Determine the (X, Y) coordinate at the center of the cell enclosing the given text.  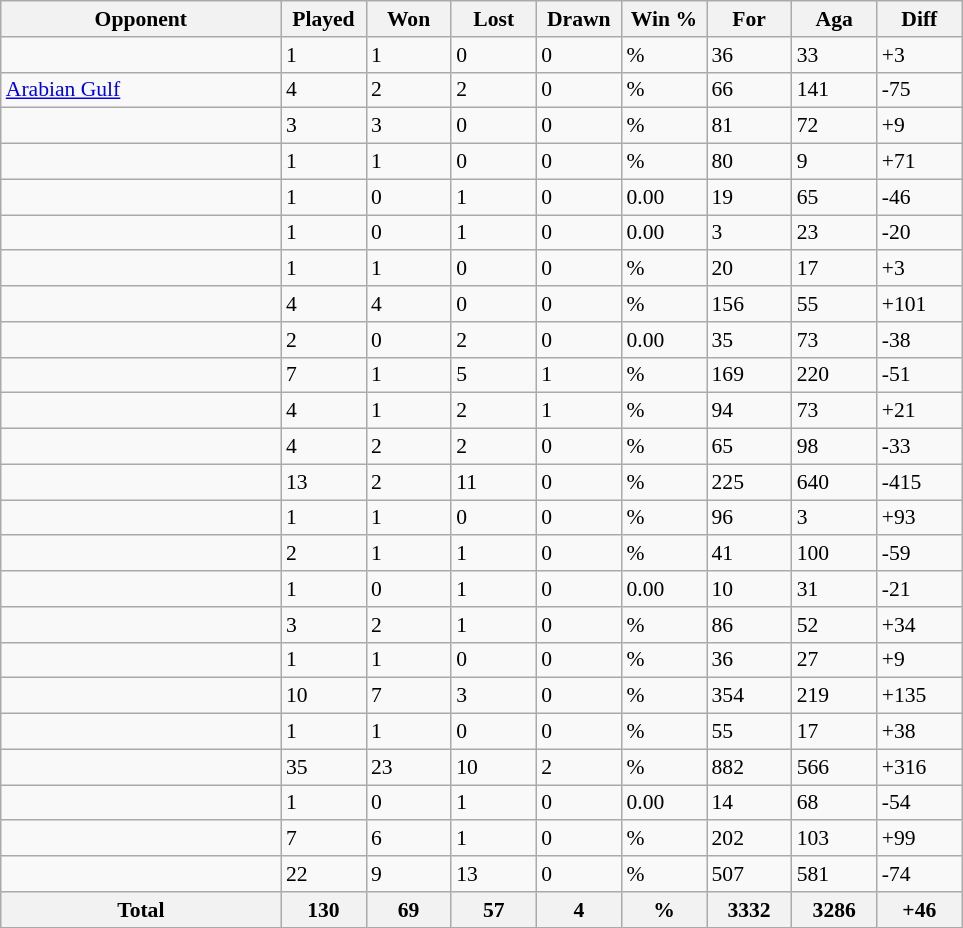
+38 (920, 732)
11 (494, 482)
507 (748, 874)
+101 (920, 304)
98 (834, 447)
-46 (920, 197)
52 (834, 625)
130 (324, 910)
For (748, 19)
-54 (920, 803)
581 (834, 874)
+99 (920, 839)
41 (748, 554)
354 (748, 696)
81 (748, 126)
-33 (920, 447)
3286 (834, 910)
100 (834, 554)
Opponent (141, 19)
220 (834, 375)
69 (408, 910)
Drawn (578, 19)
19 (748, 197)
Played (324, 19)
640 (834, 482)
80 (748, 162)
103 (834, 839)
86 (748, 625)
5 (494, 375)
Diff (920, 19)
-20 (920, 233)
-415 (920, 482)
-75 (920, 90)
-59 (920, 554)
22 (324, 874)
20 (748, 269)
Win % (664, 19)
202 (748, 839)
-21 (920, 589)
+71 (920, 162)
66 (748, 90)
566 (834, 767)
14 (748, 803)
Total (141, 910)
6 (408, 839)
882 (748, 767)
+316 (920, 767)
68 (834, 803)
94 (748, 411)
-51 (920, 375)
219 (834, 696)
+135 (920, 696)
141 (834, 90)
96 (748, 518)
+21 (920, 411)
33 (834, 55)
156 (748, 304)
+34 (920, 625)
Arabian Gulf (141, 90)
-38 (920, 340)
Aga (834, 19)
169 (748, 375)
Won (408, 19)
225 (748, 482)
Lost (494, 19)
31 (834, 589)
57 (494, 910)
27 (834, 660)
3332 (748, 910)
+93 (920, 518)
+46 (920, 910)
72 (834, 126)
-74 (920, 874)
